Scan for the cell matching the given text and deliver its (X, Y) coordinate at center. 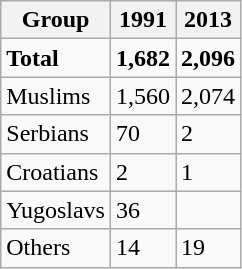
Group (56, 20)
70 (142, 134)
Total (56, 58)
36 (142, 210)
Yugoslavs (56, 210)
1 (208, 172)
2013 (208, 20)
1,560 (142, 96)
Croatians (56, 172)
19 (208, 248)
2,096 (208, 58)
1991 (142, 20)
14 (142, 248)
Others (56, 248)
1,682 (142, 58)
2,074 (208, 96)
Serbians (56, 134)
Muslims (56, 96)
